Pinpoint the cell where the given text exists, returning its [X, Y] midpoint coordinate. 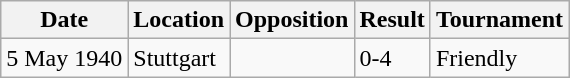
Friendly [499, 58]
5 May 1940 [64, 58]
Tournament [499, 20]
Date [64, 20]
Result [392, 20]
0-4 [392, 58]
Stuttgart [179, 58]
Opposition [292, 20]
Location [179, 20]
